Provide the [X, Y] coordinate of the cell's center where the given text is located.  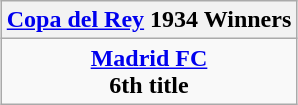
Copa del Rey 1934 Winners [149, 20]
Madrid FC6th title [149, 72]
